Locate the cell with the specified text and output its (x, y) center coordinate. 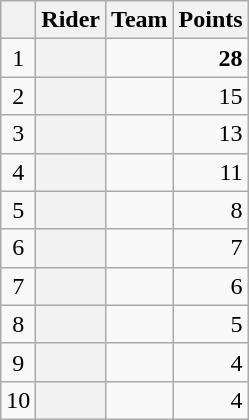
2 (18, 96)
10 (18, 400)
9 (18, 362)
13 (210, 134)
Team (140, 20)
Rider (71, 20)
1 (18, 58)
Points (210, 20)
28 (210, 58)
3 (18, 134)
15 (210, 96)
11 (210, 172)
